Extract the [x, y] coordinate from the center of the cell holding the provided text.  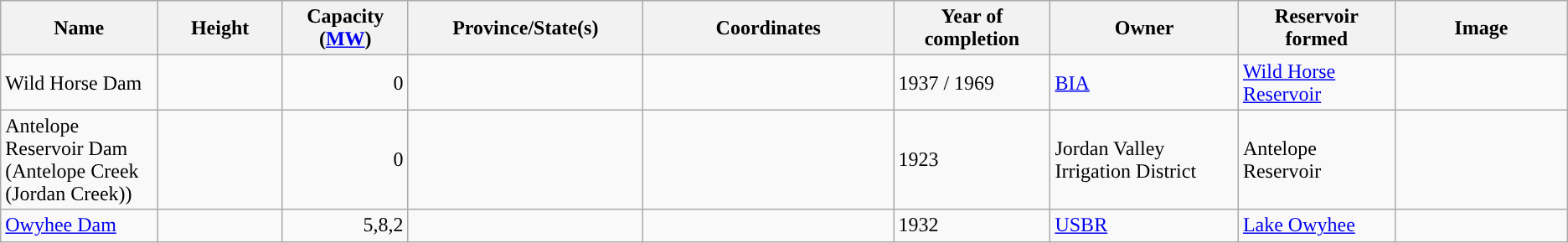
Lake Owyhee [1317, 225]
Owner [1144, 28]
Image [1481, 28]
Name [79, 28]
Wild Horse Reservoir [1317, 82]
5,8,2 [345, 225]
1932 [972, 225]
Province/State(s) [526, 28]
Wild Horse Dam [79, 82]
Reservoir formed [1317, 28]
BIA [1144, 82]
USBR [1144, 225]
Jordan Valley Irrigation District [1144, 159]
Owyhee Dam [79, 225]
Coordinates [769, 28]
Capacity (MW) [345, 28]
Height [220, 28]
1937 / 1969 [972, 82]
Antelope Reservoir Dam (Antelope Creek (Jordan Creek)) [79, 159]
1923 [972, 159]
Antelope Reservoir [1317, 159]
Year of completion [972, 28]
